Pinpoint the cell where the given text exists, returning its (X, Y) midpoint coordinate. 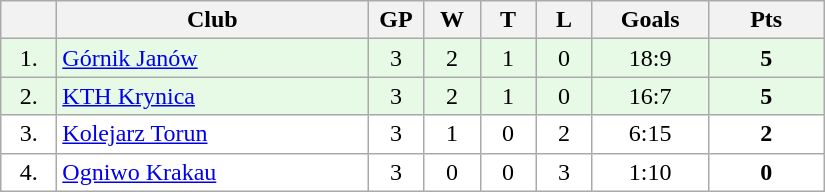
3. (29, 134)
4. (29, 172)
KTH Krynica (212, 96)
W (452, 20)
Club (212, 20)
1:10 (650, 172)
Kolejarz Torun (212, 134)
2. (29, 96)
6:15 (650, 134)
GP (396, 20)
16:7 (650, 96)
Pts (766, 20)
1. (29, 58)
Ogniwo Krakau (212, 172)
18:9 (650, 58)
Górnik Janów (212, 58)
T (508, 20)
L (564, 20)
Goals (650, 20)
